From the cell containing the given text, extract its center point as [x, y] coordinate. 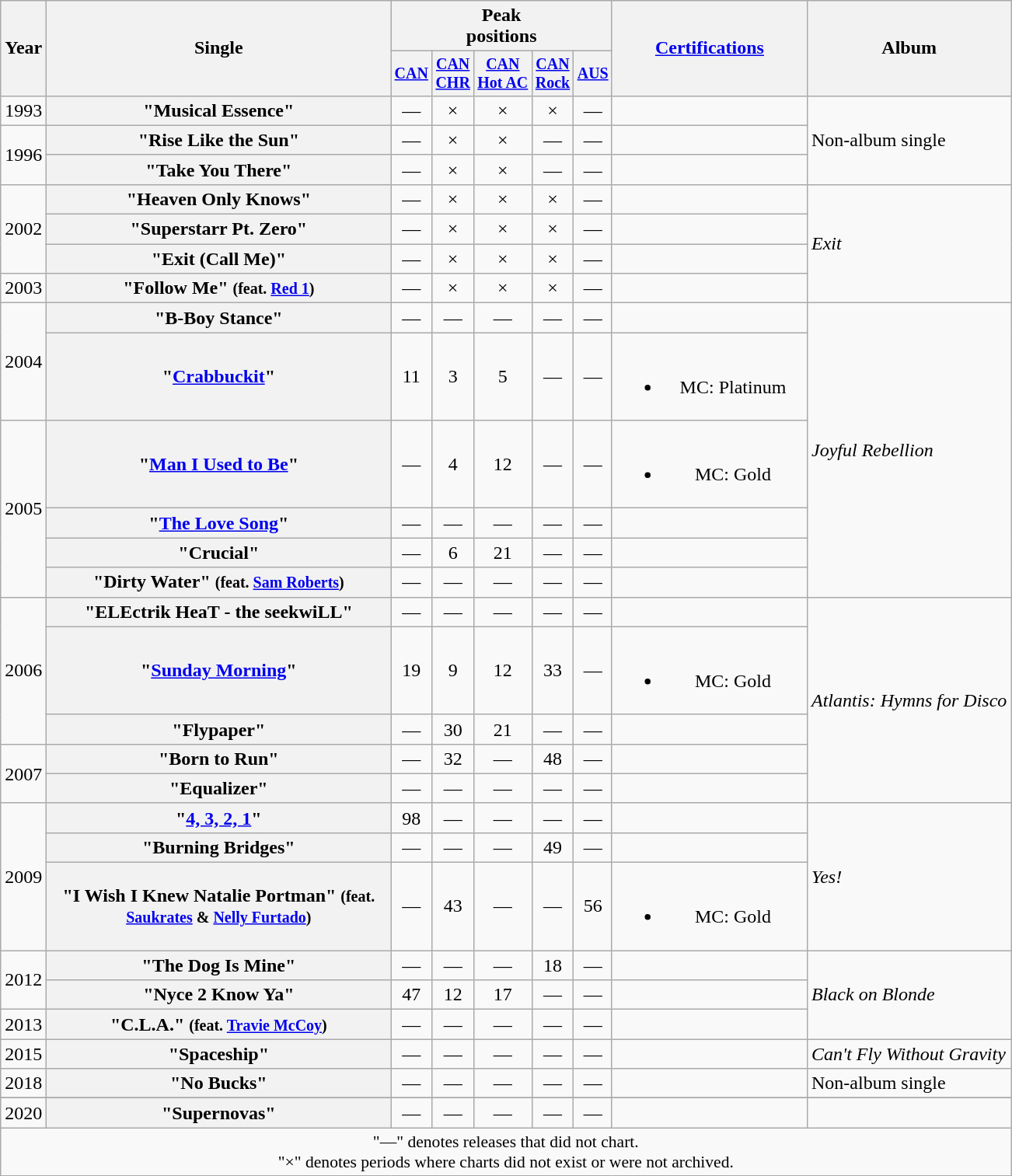
AUS [592, 73]
9 [453, 670]
Atlantis: Hymns for Disco [909, 700]
CAN [412, 73]
Single [219, 48]
Joyful Rebellion [909, 450]
43 [453, 906]
MC: Platinum [709, 376]
6 [453, 553]
"Spaceship" [219, 1054]
2009 [23, 877]
2018 [23, 1084]
30 [453, 729]
"4, 3, 2, 1" [219, 818]
2007 [23, 773]
56 [592, 906]
47 [412, 995]
"I Wish I Knew Natalie Portman" (feat. Saukrates & Nelly Furtado) [219, 906]
CANHot AC [503, 73]
"Crabbuckit" [219, 376]
"Nyce 2 Know Ya" [219, 995]
"Equalizer" [219, 788]
"Take You There" [219, 169]
3 [453, 376]
"Supernovas" [219, 1113]
2015 [23, 1054]
4 [453, 465]
CANRock [553, 73]
2004 [23, 362]
Certifications [709, 48]
"Sunday Morning" [219, 670]
"ELEctrik HeaT - the seekwiLL" [219, 612]
2020 [23, 1113]
2006 [23, 670]
"C.L.A." (feat. Travie McCoy) [219, 1024]
Year [23, 48]
2012 [23, 980]
Can't Fly Without Gravity [909, 1054]
32 [453, 759]
1996 [23, 155]
Peakpositions [502, 26]
98 [412, 818]
"The Dog Is Mine" [219, 965]
"Musical Essence" [219, 110]
"Born to Run" [219, 759]
1993 [23, 110]
Black on Blonde [909, 995]
18 [553, 965]
"Rise Like the Sun" [219, 140]
"Exit (Call Me)" [219, 259]
"Dirty Water" (feat. Sam Roberts) [219, 582]
2002 [23, 229]
11 [412, 376]
Exit [909, 243]
CANCHR [453, 73]
49 [553, 847]
"Crucial" [219, 553]
5 [503, 376]
19 [412, 670]
"B-Boy Stance" [219, 318]
"—" denotes releases that did not chart."×" denotes periods where charts did not exist or were not archived. [506, 1152]
Yes! [909, 877]
"Superstarr Pt. Zero" [219, 229]
"Follow Me" (feat. Red 1) [219, 288]
"Flypaper" [219, 729]
2003 [23, 288]
2013 [23, 1024]
48 [553, 759]
"Heaven Only Knows" [219, 199]
"Burning Bridges" [219, 847]
"Man I Used to Be" [219, 465]
33 [553, 670]
"No Bucks" [219, 1084]
17 [503, 995]
"The Love Song" [219, 523]
Album [909, 48]
2005 [23, 508]
